Identify which cell holds the provided text, then report its [X, Y] central coordinate. 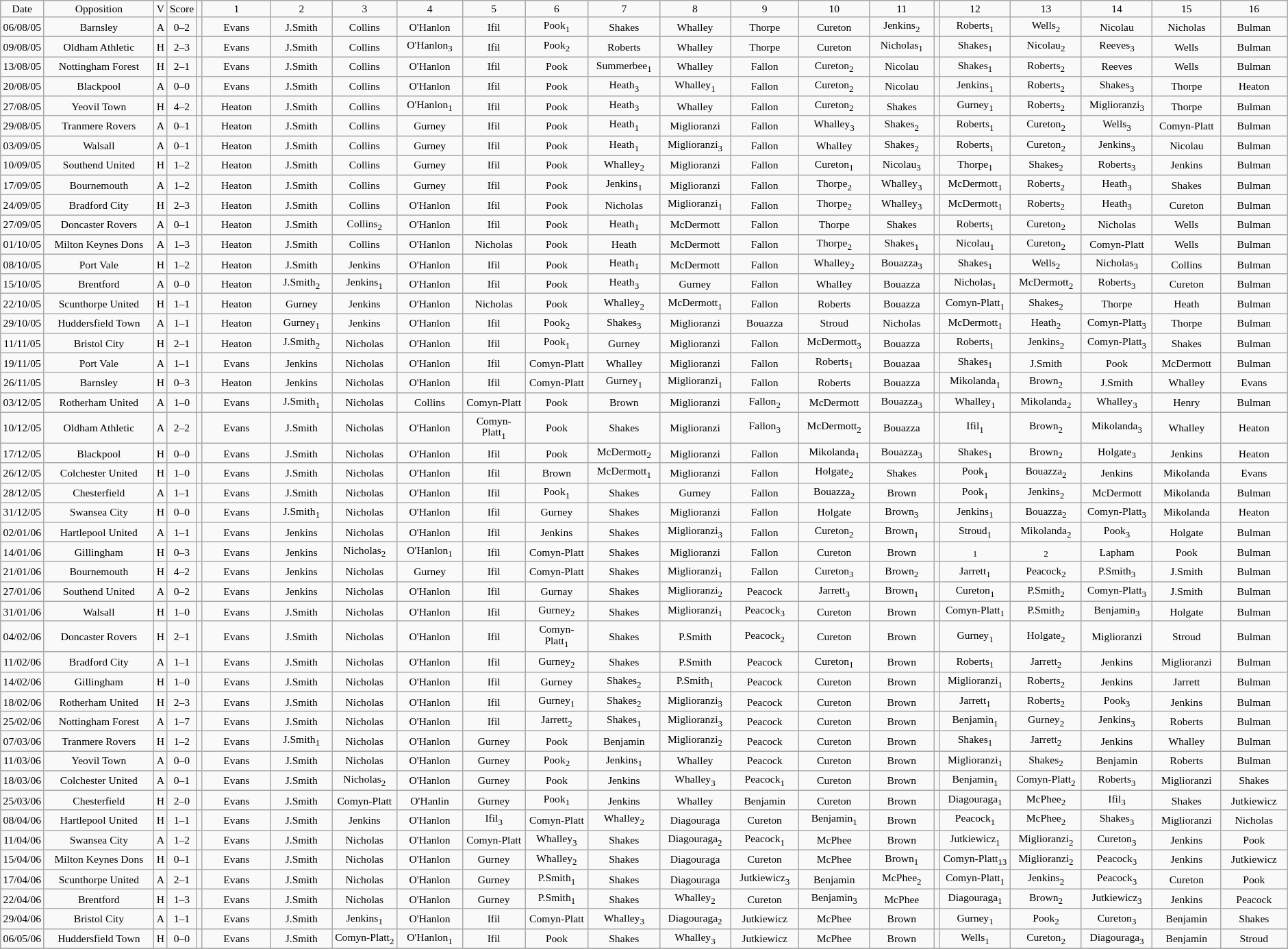
Fallon2 [765, 403]
27/09/05 [22, 225]
15/04/06 [22, 860]
15 [1187, 9]
Lapham [1117, 552]
26/11/05 [22, 383]
25/02/06 [22, 722]
16 [1254, 9]
Reeves3 [1117, 47]
Ifil1 [975, 427]
08/04/06 [22, 820]
Brown3 [902, 512]
4 [429, 9]
14 [1117, 9]
10/12/05 [22, 427]
Collins2 [364, 225]
22/04/06 [22, 900]
10/09/05 [22, 166]
19/11/05 [22, 363]
28/12/05 [22, 493]
Heath2 [1046, 323]
Bouazaa [902, 363]
7 [624, 9]
1–7 [182, 722]
Jarrett [1187, 682]
Gurnay [557, 592]
02/01/06 [22, 533]
08/10/05 [22, 264]
6 [557, 9]
Reeves [1117, 67]
Date [22, 9]
06/05/06 [22, 939]
17/04/06 [22, 879]
3 [364, 9]
11 [902, 9]
11/04/06 [22, 839]
Holgate3 [1117, 453]
Opposition [99, 9]
11/11/05 [22, 344]
17/09/05 [22, 185]
14/01/06 [22, 552]
Nicolau1 [975, 245]
22/10/05 [22, 304]
Stroud1 [975, 533]
McDermott3 [834, 344]
01/10/05 [22, 245]
Nicolau3 [902, 166]
06/08/05 [22, 27]
26/12/05 [22, 474]
Score [182, 9]
25/03/06 [22, 801]
14/02/06 [22, 682]
P.Smith3 [1117, 572]
Henry [1187, 403]
Wells3 [1117, 126]
11/03/06 [22, 761]
27/08/05 [22, 107]
8 [695, 9]
V [160, 9]
21/01/06 [22, 572]
18/02/06 [22, 701]
27/01/06 [22, 592]
Nicolau2 [1046, 47]
O'Hanlin [429, 801]
31/12/05 [22, 512]
Diagouraga3 [1117, 939]
07/03/06 [22, 741]
20/08/05 [22, 86]
31/01/06 [22, 612]
Mikolanda3 [1117, 427]
11/02/06 [22, 663]
24/09/05 [22, 205]
13 [1046, 9]
Jutkiewicz1 [975, 839]
Thorpe1 [975, 166]
29/08/05 [22, 126]
18/03/06 [22, 781]
10 [834, 9]
29/10/05 [22, 323]
04/02/06 [22, 637]
Summerbee1 [624, 67]
Wells1 [975, 939]
17/12/05 [22, 453]
Fallon3 [765, 427]
Jarrett3 [834, 592]
9 [765, 9]
13/08/05 [22, 67]
2–0 [182, 801]
03/12/05 [22, 403]
29/04/06 [22, 919]
03/09/05 [22, 145]
5 [494, 9]
Comyn-Platt13 [975, 860]
2–2 [182, 427]
09/08/05 [22, 47]
O'Hanlon3 [429, 47]
15/10/05 [22, 283]
Nicholas3 [1117, 264]
12 [975, 9]
